Provide the [X, Y] coordinate of the cell's center where the given text is located.  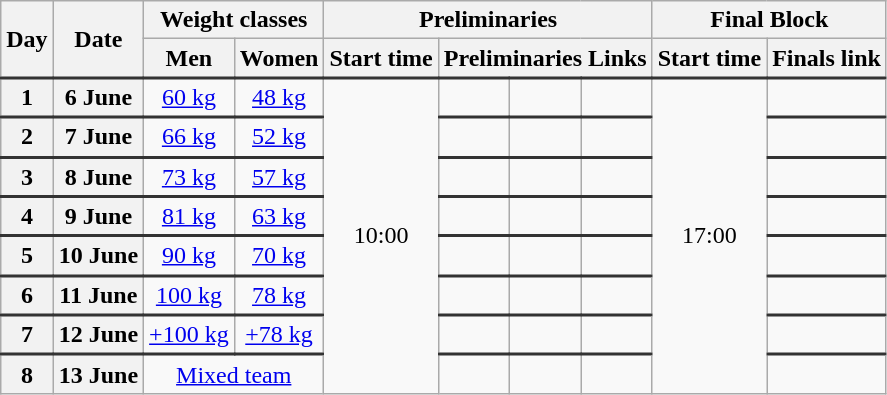
90 kg [190, 256]
Women [279, 58]
70 kg [279, 256]
Final Block [769, 20]
4 [27, 216]
Preliminaries [488, 20]
12 June [98, 335]
Day [27, 40]
60 kg [190, 98]
8 [27, 374]
Mixed team [234, 374]
73 kg [190, 177]
+78 kg [279, 335]
Finals link [827, 58]
6 June [98, 98]
7 [27, 335]
52 kg [279, 137]
7 June [98, 137]
11 June [98, 295]
9 June [98, 216]
6 [27, 295]
8 June [98, 177]
Date [98, 40]
Preliminaries Links [545, 58]
2 [27, 137]
78 kg [279, 295]
66 kg [190, 137]
3 [27, 177]
81 kg [190, 216]
13 June [98, 374]
57 kg [279, 177]
Men [190, 58]
10:00 [381, 236]
10 June [98, 256]
5 [27, 256]
48 kg [279, 98]
1 [27, 98]
17:00 [709, 236]
100 kg [190, 295]
63 kg [279, 216]
Weight classes [234, 20]
+100 kg [190, 335]
